Return (X, Y) of the center of cell containing provided text 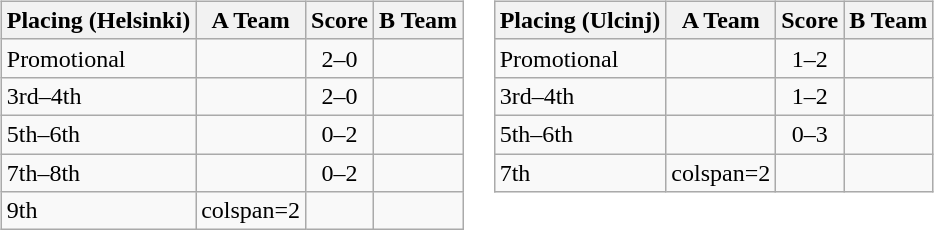
7th–8th (98, 173)
9th (98, 211)
Placing (Ulcinj) (580, 20)
7th (580, 173)
0–3 (810, 134)
Placing (Helsinki) (98, 20)
